Capture the cell that displays the provided text and extract its [X, Y] central coordinate. 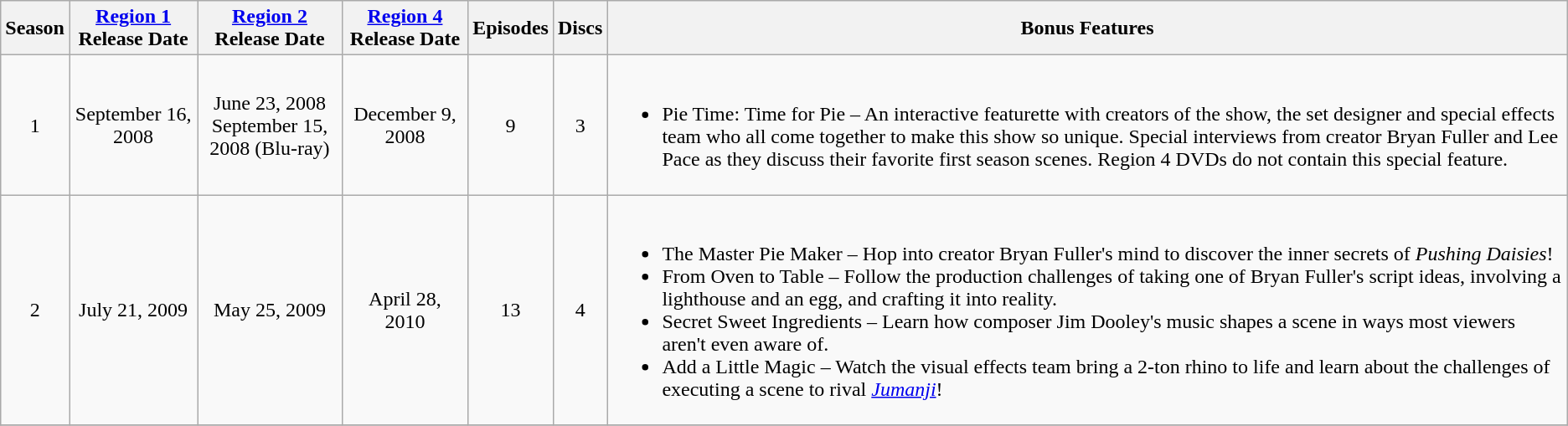
1 [35, 126]
2 [35, 310]
Discs [580, 28]
September 16, 2008 [132, 126]
June 23, 2008September 15, 2008 (Blu-ray) [270, 126]
4 [580, 310]
13 [511, 310]
July 21, 2009 [132, 310]
Season [35, 28]
3 [580, 126]
Region 1 Release Date [132, 28]
9 [511, 126]
Region 4 Release Date [405, 28]
Region 2 Release Date [270, 28]
Episodes [511, 28]
December 9, 2008 [405, 126]
Bonus Features [1087, 28]
April 28, 2010 [405, 310]
May 25, 2009 [270, 310]
